Scan for the cell matching the given text and deliver its (x, y) coordinate at center. 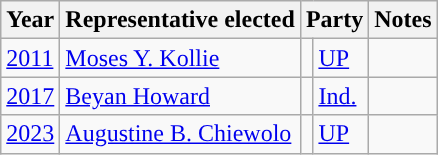
2011 (30, 58)
Notes (403, 20)
2023 (30, 134)
Year (30, 20)
Moses Y. Kollie (180, 58)
Ind. (341, 96)
Party (334, 20)
2017 (30, 96)
Representative elected (180, 20)
Augustine B. Chiewolo (180, 134)
Beyan Howard (180, 96)
